Return (X, Y) of the center of cell containing provided text 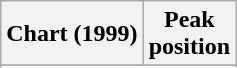
Peakposition (189, 34)
Chart (1999) (72, 34)
